Pinpoint the cell where the given text exists, returning its (x, y) midpoint coordinate. 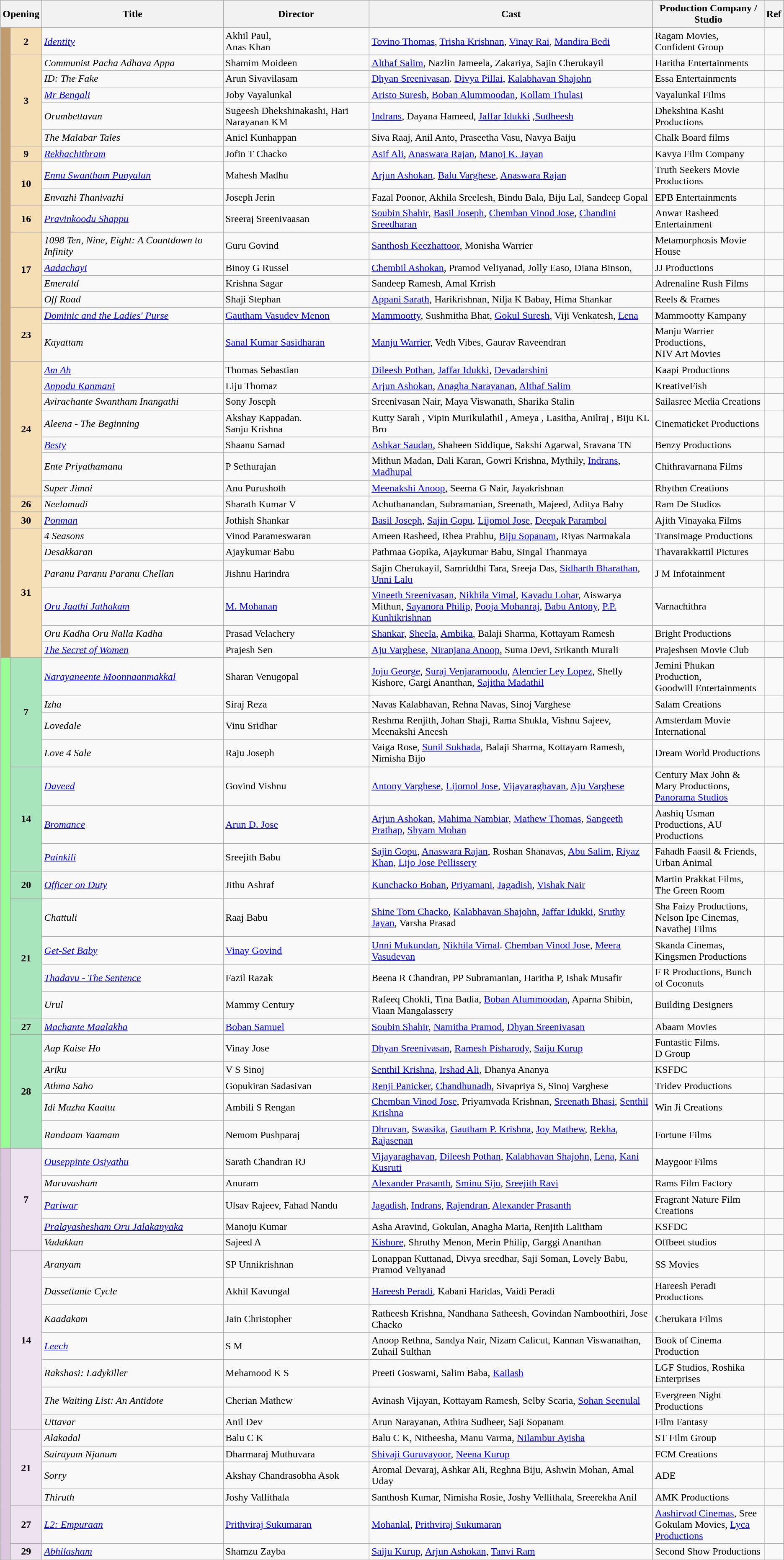
Aashirvad Cinemas, Sree Gokulam Movies, Lyca Productions (708, 1524)
Manju Warrier Productions,NIV Art Movies (708, 343)
Identity (132, 41)
Varnachithra (708, 607)
Production Company / Studio (708, 14)
Aristo Suresh, Boban Alummoodan, Kollam Thulasi (511, 95)
Truth Seekers Movie Productions (708, 175)
Metamorphosis Movie House (708, 245)
Akshay Chandrasobha Asok (297, 1475)
Mohanlal, Prithviraj Sukumaran (511, 1524)
Communist Pacha Adhava Appa (132, 63)
Lovedale (132, 726)
Balu C K (297, 1438)
Essa Entertainments (708, 79)
Raaj Babu (297, 917)
Ref (774, 14)
Orumbettavan (132, 116)
Aashiq Usman Productions, AU Productions (708, 824)
Oru Jaathi Jathakam (132, 607)
Aniel Kunhappan (297, 138)
2 (26, 41)
P Sethurajan (297, 467)
JJ Productions (708, 268)
Navas Kalabhavan, Rehna Navas, Sinoj Varghese (511, 704)
Machante Maalakha (132, 1027)
Win Ji Creations (708, 1108)
Dileesh Pothan, Jaffar Idukki, Devadarshini (511, 370)
17 (26, 270)
Anuram (297, 1183)
Desakkaran (132, 552)
Dassettante Cycle (132, 1291)
10 (26, 183)
Kaadakam (132, 1319)
Fazal Poonor, Akhila Sreelesh, Bindu Bala, Biju Lal, Sandeep Gopal (511, 197)
Pravinkoodu Shappu (132, 219)
Prajesh Sen (297, 650)
Meenakshi Anoop, Seema G Nair, Jayakrishnan (511, 488)
Arun D. Jose (297, 824)
Mithun Madan, Dali Karan, Gowri Krishna, Mythily, Indrans, Madhupal (511, 467)
Get-Set Baby (132, 950)
Lonappan Kuttanad, Divya sreedhar, Saji Soman, Lovely Babu, Pramod Veliyanad (511, 1264)
Daveed (132, 786)
The Secret of Women (132, 650)
Balu C K, Nitheesha, Manu Varma, Nilambur Ayisha (511, 1438)
Vayalunkal Films (708, 95)
Raju Joseph (297, 753)
V S Sinoj (297, 1070)
Salam Creations (708, 704)
Pralayashesham Oru Jalakanyaka (132, 1227)
Haritha Entertainments (708, 63)
Uttavar (132, 1422)
Santhosh Keezhattoor, Monisha Warrier (511, 245)
29 (26, 1552)
Ratheesh Krishna, Nandhana Satheesh, Govindan Namboothiri, Jose Chacko (511, 1319)
Ashkar Saudan, Shaheen Siddique, Sakshi Agarwal, Sravana TN (511, 445)
Arun Sivavilasam (297, 79)
Anoop Rethna, Sandya Nair, Nizam Calicut, Kannan Viswanathan, Zuhail Sulthan (511, 1346)
Nemom Pushparaj (297, 1134)
Opening (21, 14)
Chithravarnana Films (708, 467)
Prithviraj Sukumaran (297, 1524)
Maruvasham (132, 1183)
Dhyan Sreenivasan, Ramesh Pisharody, Saiju Kurup (511, 1048)
Jemini Phukan Production,Goodwill Entertainments (708, 677)
Vaiga Rose, Sunil Sukhada, Balaji Sharma, Kottayam Ramesh, Nimisha Bijo (511, 753)
Cinematicket Productions (708, 423)
Second Show Productions (708, 1552)
The Waiting List: An Antidote (132, 1400)
Dharmaraj Muthuvara (297, 1454)
Anpodu Kanmani (132, 386)
Leech (132, 1346)
L2: Empuraan (132, 1524)
Reels & Frames (708, 300)
Sony Joseph (297, 402)
F R Productions, Bunch of Coconuts (708, 978)
Narayaneente Moonnaanmakkal (132, 677)
Envazhi Thanivazhi (132, 197)
AMK Productions (708, 1497)
Guru Govind (297, 245)
Besty (132, 445)
Sorry (132, 1475)
Sarath Chandran RJ (297, 1162)
Thavarakkattil Pictures (708, 552)
Aromal Devaraj, Ashkar Ali, Reghna Biju, Ashwin Mohan, Amal Uday (511, 1475)
Off Road (132, 300)
Sreejith Babu (297, 857)
Dhekshina Kashi Productions (708, 116)
Jofin T Chacko (297, 154)
Izha (132, 704)
Thomas Sebastian (297, 370)
Aju Varghese, Niranjana Anoop, Suma Devi, Srikanth Murali (511, 650)
Fragrant Nature Film Creations (708, 1205)
4 Seasons (132, 536)
23 (26, 335)
Achuthanandan, Subramanian, Sreenath, Majeed, Aditya Baby (511, 504)
ST Film Group (708, 1438)
Urul (132, 1005)
Joby Vayalunkal (297, 95)
Jain Christopher (297, 1319)
Super Jimni (132, 488)
Sreenivasan Nair, Maya Viswanath, Sharika Stalin (511, 402)
Arjun Ashokan, Balu Varghese, Anaswara Rajan (511, 175)
Siva Raaj, Anil Anto, Praseetha Vasu, Navya Baiju (511, 138)
Bromance (132, 824)
Kunchacko Boban, Priyamani, Jagadish, Vishak Nair (511, 885)
Mehamood K S (297, 1373)
Saiju Kurup, Arjun Ashokan, Tanvi Ram (511, 1552)
1098 Ten, Nine, Eight: A Countdown to Infinity (132, 245)
Century Max John & Mary Productions,Panorama Studios (708, 786)
Chalk Board films (708, 138)
Joju George, Suraj Venjaramoodu, Alencier Ley Lopez, Shelly Kishore, Gargi Ananthan, Sajitha Madathil (511, 677)
Mammy Century (297, 1005)
Alakadal (132, 1438)
Am Ah (132, 370)
Shivaji Guruvayoor, Neena Kurup (511, 1454)
Emerald (132, 284)
Mr Bengali (132, 95)
Maygoor Films (708, 1162)
LGF Studios, Roshika Enterprises (708, 1373)
Love 4 Sale (132, 753)
Cast (511, 14)
Abaam Movies (708, 1027)
Mahesh Madhu (297, 175)
3 (26, 101)
Abhilasham (132, 1552)
Offbeet studios (708, 1242)
Thadavu - The Sentence (132, 978)
Senthil Krishna, Irshad Ali, Dhanya Ananya (511, 1070)
Anil Dev (297, 1422)
ADE (708, 1475)
31 (26, 592)
Pathmaa Gopika, Ajaykumar Babu, Singal Thanmaya (511, 552)
Gautham Vasudev Menon (297, 315)
Basil Joseph, Sajin Gopu, Lijomol Jose, Deepak Parambol (511, 520)
Manoju Kumar (297, 1227)
SS Movies (708, 1264)
Film Fantasy (708, 1422)
SP Unnikrishnan (297, 1264)
Liju Thomaz (297, 386)
Bright Productions (708, 634)
Prajeshsen Movie Club (708, 650)
Joshy Vallithala (297, 1497)
Tovino Thomas, Trisha Krishnan, Vinay Rai, Mandira Bedi (511, 41)
KreativeFish (708, 386)
Beena R Chandran, PP Subramanian, Haritha P, Ishak Musafir (511, 978)
Building Designers (708, 1005)
Hareesh Peradi, Kabani Haridas, Vaidi Peradi (511, 1291)
Sharan Venugopal (297, 677)
ID: The Fake (132, 79)
The Malabar Tales (132, 138)
Aleena - The Beginning (132, 423)
Rhythm Creations (708, 488)
Sajin Gopu, Anaswara Rajan, Roshan Shanavas, Abu Salim, Riyaz Khan, Lijo Jose Pellissery (511, 857)
Chattuli (132, 917)
Sharath Kumar V (297, 504)
Vijayaraghavan, Dileesh Pothan, Kalabhavan Shajohn, Lena, Kani Kusruti (511, 1162)
Soubin Shahir, Namitha Pramod, Dhyan Sreenivasan (511, 1027)
20 (26, 885)
Idi Mazha Kaattu (132, 1108)
Joseph Jerin (297, 197)
Asif Ali, Anaswara Rajan, Manoj K. Jayan (511, 154)
Oru Kadha Oru Nalla Kadha (132, 634)
Vinay Govind (297, 950)
FCM Creations (708, 1454)
Officer on Duty (132, 885)
Govind Vishnu (297, 786)
Ajith Vinayaka Films (708, 520)
Jagadish, Indrans, Rajendran, Alexander Prasanth (511, 1205)
Fortune Films (708, 1134)
Paranu Paranu Paranu Chellan (132, 573)
Book of Cinema Production (708, 1346)
Akhil Kavungal (297, 1291)
Sajin Cherukayil, Samriddhi Tara, Sreeja Das, Sidharth Bharathan, Unni Lalu (511, 573)
Vinay Jose (297, 1048)
Krishna Sagar (297, 284)
Akshay Kappadan.Sanju Krishna (297, 423)
Ouseppinte Osiyathu (132, 1162)
16 (26, 219)
Sandeep Ramesh, Amal Krrish (511, 284)
Arjun Ashokan, Anagha Narayanan, Althaf Salim (511, 386)
Cherukara Films (708, 1319)
Prasad Velachery (297, 634)
Adrenaline Rush Films (708, 284)
Appani Sarath, Harikrishnan, Nilja K Babay, Hima Shankar (511, 300)
Athma Saho (132, 1086)
Title (132, 14)
Arun Narayanan, Athira Sudheer, Saji Sopanam (511, 1422)
Antony Varghese, Lijomol Jose, Vijayaraghavan, Aju Varghese (511, 786)
26 (26, 504)
Rafeeq Chokli, Tina Badia, Boban Alummoodan, Aparna Shibin, Viaan Mangalassery (511, 1005)
Evergreen Night Productions (708, 1400)
Vinu Sridhar (297, 726)
30 (26, 520)
Shamzu Zayba (297, 1552)
Ameen Rasheed, Rhea Prabhu, Biju Sopanam, Riyas Narmakala (511, 536)
Ajaykumar Babu (297, 552)
28 (26, 1092)
Avirachante Swantham Inangathi (132, 402)
Renji Panicker, Chandhunadh, Sivapriya S, Sinoj Varghese (511, 1086)
Jithu Ashraf (297, 885)
Hareesh Peradi Productions (708, 1291)
Transimage Productions (708, 536)
Skanda Cinemas,Kingsmen Productions (708, 950)
Sanal Kumar Sasidharan (297, 343)
Fahadh Faasil & Friends, Urban Animal (708, 857)
Ennu Swantham Punyalan (132, 175)
Fazil Razak (297, 978)
Kaapi Productions (708, 370)
Vinod Parameswaran (297, 536)
EPB Entertainments (708, 197)
Aap Kaise Ho (132, 1048)
Sailasree Media Creations (708, 402)
Chembil Ashokan, Pramod Veliyanad, Jolly Easo, Diana Binson, (511, 268)
Boban Samuel (297, 1027)
Soubin Shahir, Basil Joseph, Chemban Vinod Jose, Chandini Sreedharan (511, 219)
Martin Prakkat Films,The Green Room (708, 885)
Randaam Yaamam (132, 1134)
Sajeed A (297, 1242)
Vineeth Sreenivasan, Nikhila Vimal, Kayadu Lohar, Aiswarya Mithun, Sayanora Philip, Pooja Mohanraj, Babu Antony, P.P. Kunhikrishnan (511, 607)
Althaf Salim, Nazlin Jameela, Zakariya, Sajin Cherukayil (511, 63)
Reshma Renjith, Johan Shaji, Rama Shukla, Vishnu Sajeev, Meenakshi Aneesh (511, 726)
Painkili (132, 857)
Siraj Reza (297, 704)
Anwar Rasheed Entertainment (708, 219)
Unni Mukundan, Nikhila Vimal. Chemban Vinod Jose, Meera Vasudevan (511, 950)
9 (26, 154)
Tridev Productions (708, 1086)
Chemban Vinod Jose, Priyamvada Krishnan, Sreenath Bhasi, Senthil Krishna (511, 1108)
Kayattam (132, 343)
24 (26, 429)
Santhosh Kumar, Nimisha Rosie, Joshy Vellithala, Sreerekha Anil (511, 1497)
Dhruvan, Swasika, Gautham P. Krishna, Joy Mathew, Rekha, Rajasenan (511, 1134)
Funtastic Films.D Group (708, 1048)
Sairayum Njanum (132, 1454)
J M Infotainment (708, 573)
Ram De Studios (708, 504)
Indrans, Dayana Hameed, Jaffar Idukki ,Sudheesh (511, 116)
Director (297, 14)
Asha Aravind, Gokulan, Anagha Maria, Renjith Lalitham (511, 1227)
Cherian Mathew (297, 1400)
Mammootty Kampany (708, 315)
Dominic and the Ladies' Purse (132, 315)
S M (297, 1346)
Pariwar (132, 1205)
Shaanu Samad (297, 445)
Ragam Movies, Confident Group (708, 41)
Anu Purushoth (297, 488)
Gopukiran Sadasivan (297, 1086)
Akhil Paul, Anas Khan (297, 41)
Dhyan Sreenivasan. Divya Pillai, Kalabhavan Shajohn (511, 79)
Aadachayi (132, 268)
Preeti Goswami, Salim Baba, Kailash (511, 1373)
Jothish Shankar (297, 520)
Manju Warrier, Vedh Vibes, Gaurav Raveendran (511, 343)
Arjun Ashokan, Mahima Nambiar, Mathew Thomas, Sangeeth Prathap, Shyam Mohan (511, 824)
Sha Faizy Productions,Nelson Ipe Cinemas, Navathej Films (708, 917)
Avinash Vijayan, Kottayam Ramesh, Selby Scaria, Sohan Seenulal (511, 1400)
Shamim Moideen (297, 63)
Ariku (132, 1070)
Kutty Sarah , Vipin Murikulathil , Ameya , Lasitha, Anilraj , Biju KL Bro (511, 423)
Shine Tom Chacko, Kalabhavan Shajohn, Jaffar Idukki, Sruthy Jayan, Varsha Prasad (511, 917)
Dream World Productions (708, 753)
Shankar, Sheela, Ambika, Balaji Sharma, Kottayam Ramesh (511, 634)
Ulsav Rajeev, Fahad Nandu (297, 1205)
Aranyam (132, 1264)
Mammootty, Sushmitha Bhat, Gokul Suresh, Viji Venkatesh, Lena (511, 315)
Binoy G Russel (297, 268)
Thiruth (132, 1497)
Rekhachithram (132, 154)
Alexander Prasanth, Sminu Sijo, Sreejith Ravi (511, 1183)
Kavya Film Company (708, 154)
Ambili S Rengan (297, 1108)
Sreeraj Sreenivaasan (297, 219)
Shaji Stephan (297, 300)
Jishnu Harindra (297, 573)
Amsterdam Movie International (708, 726)
Benzy Productions (708, 445)
Ente Priyathamanu (132, 467)
Rams Film Factory (708, 1183)
Rakshasi: Ladykiller (132, 1373)
Ponman (132, 520)
M. Mohanan (297, 607)
Sugeesh Dhekshinakashi, Hari Narayanan KM (297, 116)
Neelamudi (132, 504)
Vadakkan (132, 1242)
Kishore, Shruthy Menon, Merin Philip, Garggi Ananthan (511, 1242)
